Capture the cell that displays the provided text and extract its [x, y] central coordinate. 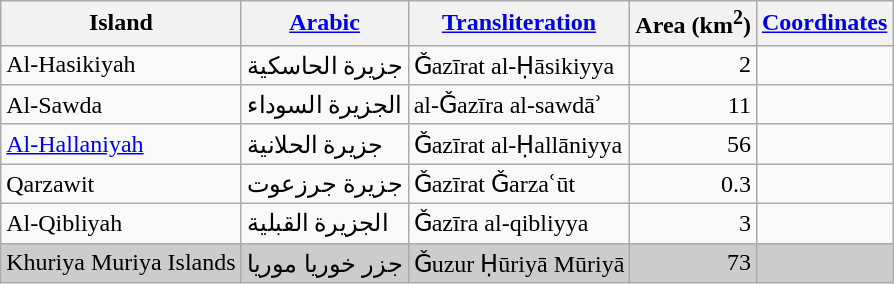
Ǧuzur Ḥūriyā Mūriyā [519, 263]
جزيرة الحلانية [324, 144]
Ǧazīrat al-Ḥallāniyya [519, 144]
11 [694, 105]
Khuriya Muriya Islands [121, 263]
Ǧazīrat al-Ḥāsikiyya [519, 65]
Arabic [324, 24]
Al-Hasikiyah [121, 65]
Area (km2) [694, 24]
Island [121, 24]
الجزيرة القبلية [324, 224]
73 [694, 263]
0.3 [694, 184]
جزر خوريا موريا [324, 263]
Ǧazīra al-qibliyya [519, 224]
al-Ǧazīra al-sawdāʾ [519, 105]
Al-Hallaniyah [121, 144]
جزيرة جرزعوت [324, 184]
2 [694, 65]
56 [694, 144]
Coordinates [824, 24]
Ǧazīrat Ǧarzaʿūt [519, 184]
جزيرة الحاسكية [324, 65]
Qarzawit [121, 184]
Al-Sawda [121, 105]
الجزيرة السوداء [324, 105]
Al-Qibliyah [121, 224]
3 [694, 224]
Transliteration [519, 24]
